Search for the cell housing the specified text and yield its (X, Y) center coordinate. 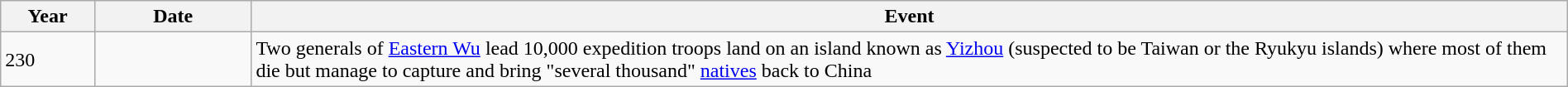
Date (172, 17)
230 (48, 60)
Event (910, 17)
Year (48, 17)
